Output the [X, Y] coordinate of the center of the cell containing the given text.  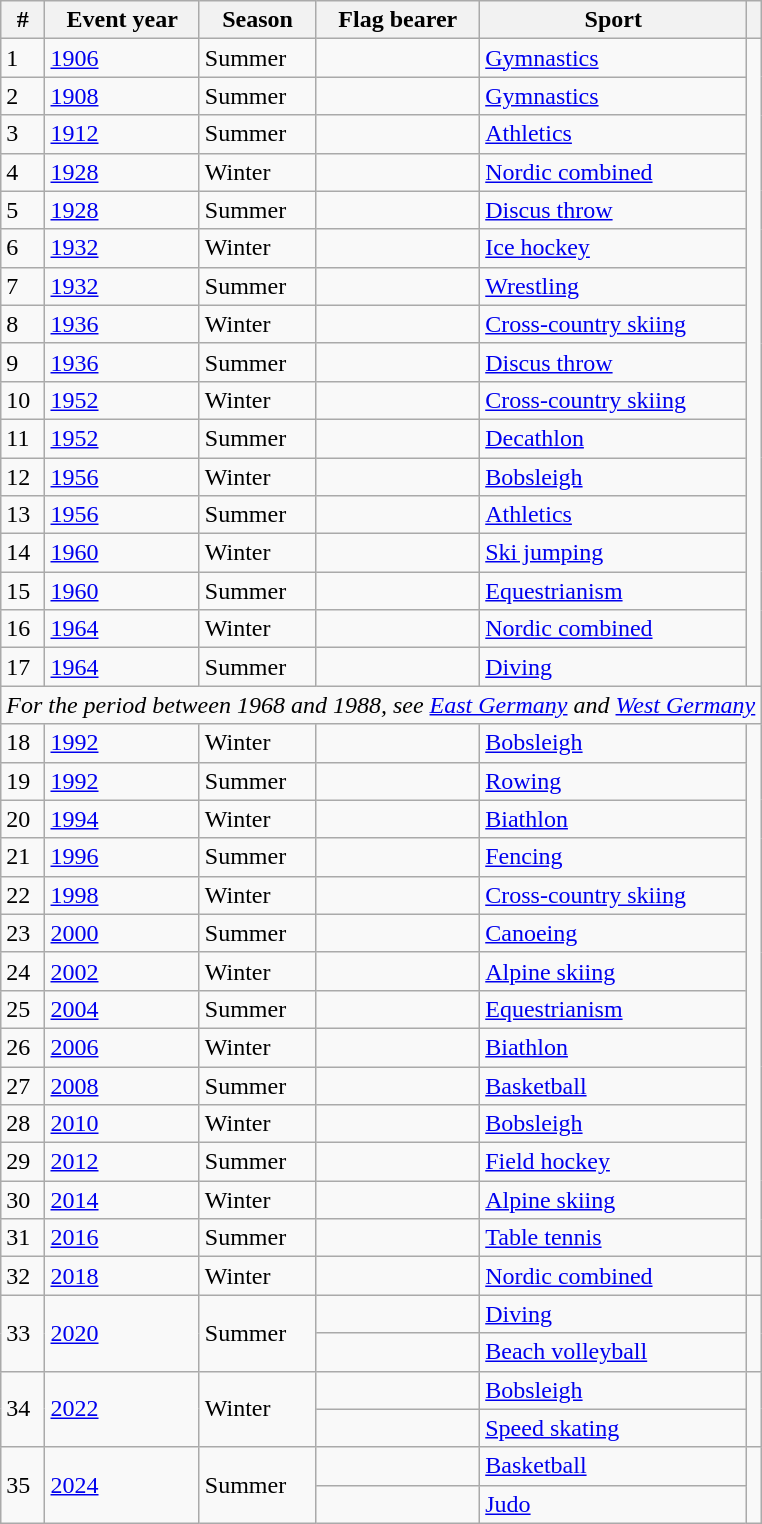
2006 [122, 1047]
2018 [122, 1276]
2008 [122, 1085]
19 [23, 781]
2010 [122, 1124]
2004 [122, 1009]
29 [23, 1162]
Beach volleyball [614, 1352]
Ski jumping [614, 553]
Event year [122, 20]
5 [23, 210]
1912 [122, 134]
28 [23, 1124]
24 [23, 971]
15 [23, 591]
1996 [122, 857]
7 [23, 286]
2020 [122, 1333]
34 [23, 1409]
33 [23, 1333]
18 [23, 743]
4 [23, 172]
Ice hockey [614, 248]
25 [23, 1009]
2014 [122, 1200]
1994 [122, 819]
Judo [614, 1504]
1908 [122, 96]
Season [258, 20]
13 [23, 515]
Wrestling [614, 286]
21 [23, 857]
Table tennis [614, 1238]
2022 [122, 1409]
12 [23, 477]
23 [23, 933]
26 [23, 1047]
14 [23, 553]
17 [23, 667]
31 [23, 1238]
10 [23, 400]
1998 [122, 895]
2 [23, 96]
20 [23, 819]
Decathlon [614, 438]
Speed skating [614, 1428]
27 [23, 1085]
11 [23, 438]
2000 [122, 933]
2012 [122, 1162]
9 [23, 362]
1 [23, 58]
# [23, 20]
Rowing [614, 781]
6 [23, 248]
Flag bearer [398, 20]
Field hockey [614, 1162]
2024 [122, 1485]
2016 [122, 1238]
32 [23, 1276]
Fencing [614, 857]
30 [23, 1200]
22 [23, 895]
Canoeing [614, 933]
8 [23, 324]
2002 [122, 971]
1906 [122, 58]
35 [23, 1485]
16 [23, 629]
3 [23, 134]
Sport [614, 20]
For the period between 1968 and 1988, see East Germany and West Germany [381, 705]
